Output the [x, y] coordinate of the center of the cell containing the given text.  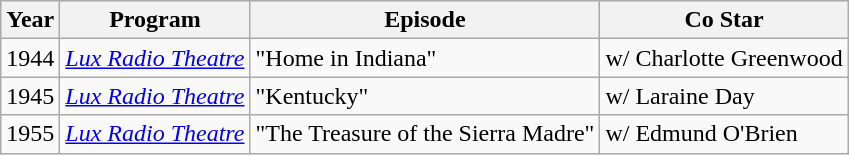
Year [30, 20]
1955 [30, 134]
Program [155, 20]
w/ Laraine Day [724, 96]
Episode [425, 20]
"Home in Indiana" [425, 58]
1944 [30, 58]
Co Star [724, 20]
"The Treasure of the Sierra Madre" [425, 134]
1945 [30, 96]
w/ Charlotte Greenwood [724, 58]
"Kentucky" [425, 96]
w/ Edmund O'Brien [724, 134]
